Return [x, y] of the center of cell containing provided text 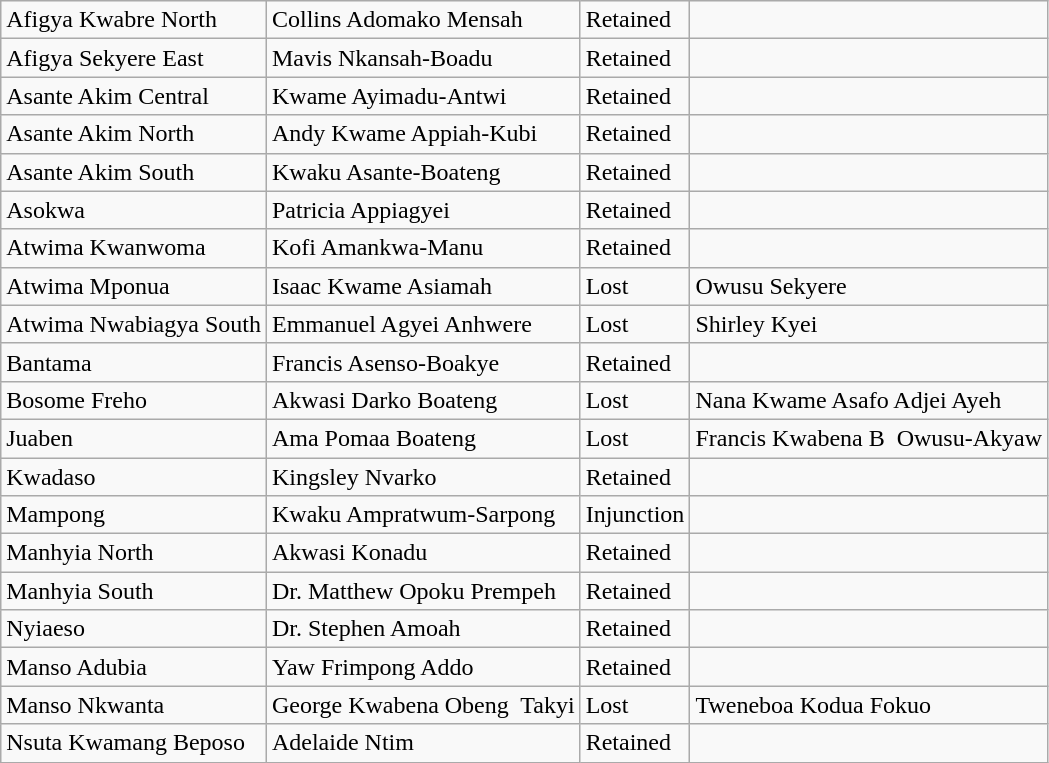
Andy Kwame Appiah-Kubi [423, 134]
Nyiaeso [134, 629]
Kwame Ayimadu-Antwi [423, 96]
Dr. Matthew Opoku Prempeh [423, 591]
Yaw Frimpong Addo [423, 667]
Kwaku Asante-Boateng [423, 172]
Manso Nkwanta [134, 705]
Francis Asenso-Boakye [423, 362]
Manso Adubia [134, 667]
Mavis Nkansah-Boadu [423, 58]
Atwima Mponua [134, 286]
Asante Akim North [134, 134]
Patricia Appiagyei [423, 210]
Tweneboa Kodua Fokuo [869, 705]
Adelaide Ntim [423, 743]
Afigya Kwabre North [134, 20]
Ama Pomaa Boateng [423, 438]
George Kwabena Obeng Takyi [423, 705]
Atwima Nwabiagya South [134, 324]
Kwaku Ampratwum-Sarpong [423, 515]
Emmanuel Agyei Anhwere [423, 324]
Asante Akim South [134, 172]
Injunction [635, 515]
Francis Kwabena B Owusu-Akyaw [869, 438]
Kingsley Nvarko [423, 477]
Dr. Stephen Amoah [423, 629]
Afigya Sekyere East [134, 58]
Isaac Kwame Asiamah [423, 286]
Asante Akim Central [134, 96]
Nana Kwame Asafo Adjei Ayeh [869, 400]
Shirley Kyei [869, 324]
Bosome Freho [134, 400]
Kofi Amankwa-Manu [423, 248]
Juaben [134, 438]
Manhyia South [134, 591]
Asokwa [134, 210]
Mampong [134, 515]
Collins Adomako Mensah [423, 20]
Akwasi Konadu [423, 553]
Atwima Kwanwoma [134, 248]
Bantama [134, 362]
Manhyia North [134, 553]
Owusu Sekyere [869, 286]
Nsuta Kwamang Beposo [134, 743]
Kwadaso [134, 477]
Akwasi Darko Boateng [423, 400]
